Return the (X, Y) coordinate for the center point of the cell that contains the specified text.  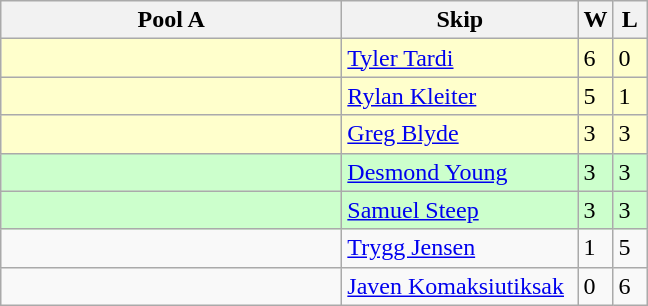
Trygg Jensen (460, 248)
Greg Blyde (460, 134)
Rylan Kleiter (460, 96)
Desmond Young (460, 172)
Tyler Tardi (460, 58)
W (596, 20)
L (630, 20)
Pool A (172, 20)
Javen Komaksiutiksak (460, 286)
Samuel Steep (460, 210)
Skip (460, 20)
